Detect which cell encompasses the target text, then output its (X, Y) center coordinate. 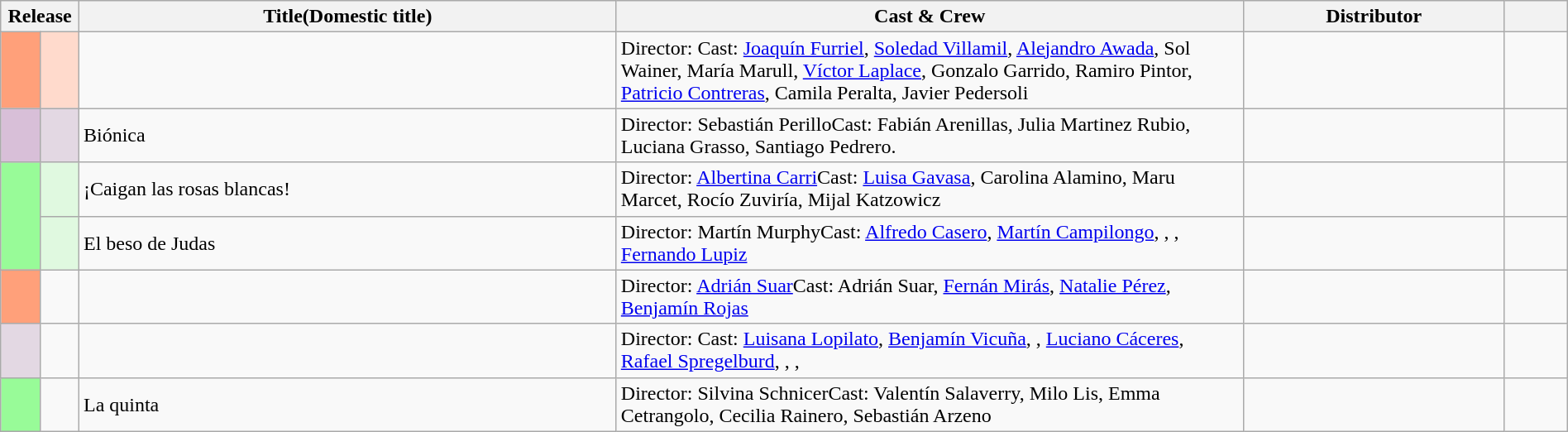
Cast & Crew (930, 17)
Director: Adrián SuarCast: Adrián Suar, Fernán Mirás, Natalie Pérez, Benjamín Rojas (930, 296)
El beso de Judas (347, 243)
Title(Domestic title) (347, 17)
Release (40, 17)
¡Caigan las rosas blancas! (347, 189)
Distributor (1374, 17)
Director: Cast: Luisana Lopilato, Benjamín Vicuña, , Luciano Cáceres, Rafael Spregelburd, , , (930, 351)
Biónica (347, 136)
Director: Martín MurphyCast: Alfredo Casero, Martín Campilongo, , , Fernando Lupiz (930, 243)
Director: Sebastián PerilloCast: Fabián Arenillas, Julia Martinez Rubio, Luciana Grasso, Santiago Pedrero. (930, 136)
La quinta (347, 404)
Director: Albertina CarriCast: Luisa Gavasa, Carolina Alamino, Maru Marcet, Rocío Zuviría, Mijal Katzowicz (930, 189)
Director: Silvina SchnicerCast: Valentín Salaverry, Milo Lis, Emma Cetrangolo, Cecilia Rainero, Sebastián Arzeno (930, 404)
